Identify which cell holds the provided text, then report its [X, Y] central coordinate. 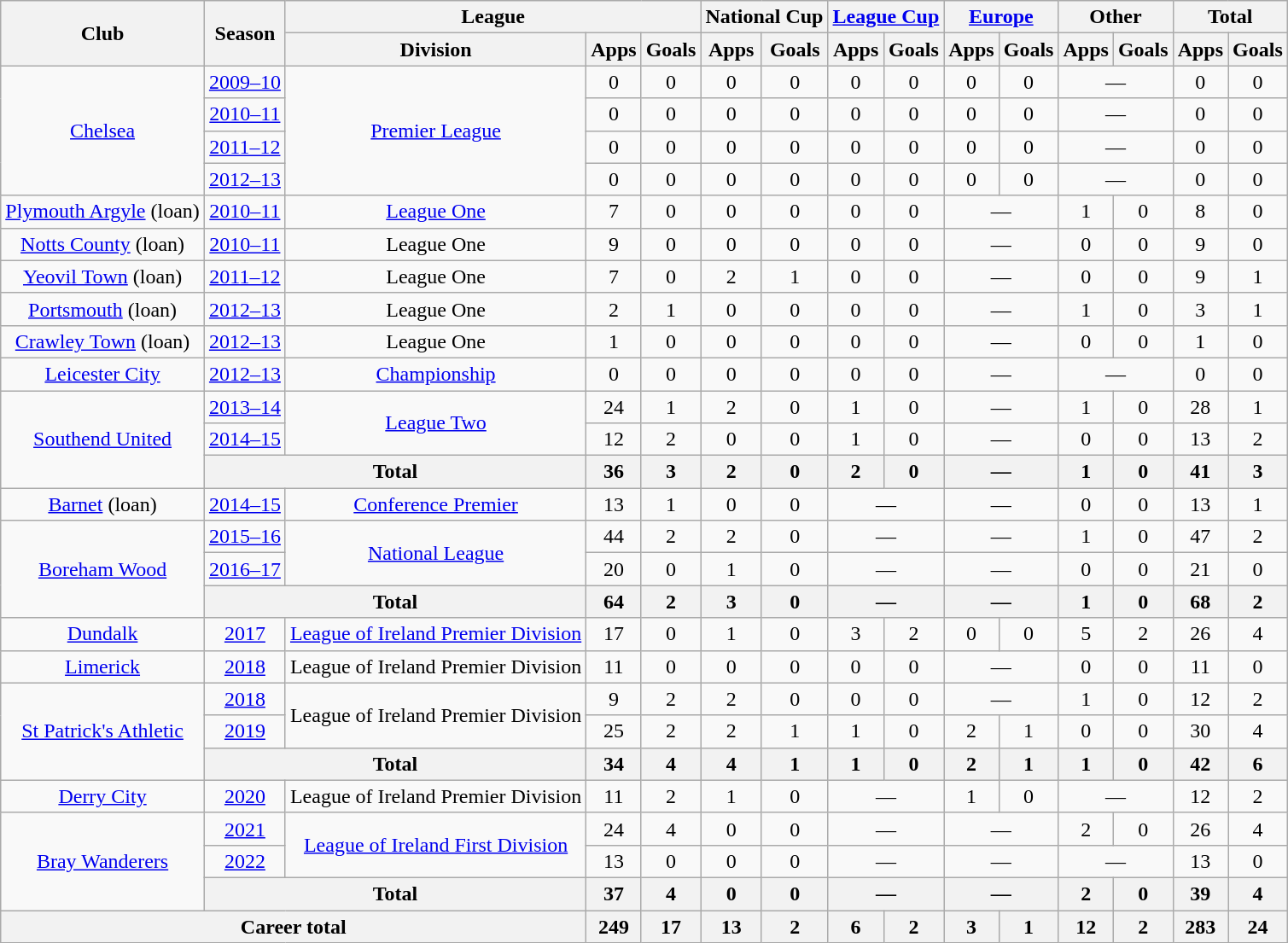
20 [614, 569]
5 [1086, 634]
Crawley Town (loan) [102, 341]
2013–14 [244, 407]
37 [614, 894]
47 [1200, 537]
National League [435, 553]
2021 [244, 829]
Southend United [102, 439]
Notts County (loan) [102, 244]
Season [244, 33]
National Cup [765, 17]
Barnet (loan) [102, 504]
249 [614, 926]
League Two [435, 423]
Chelsea [102, 131]
2022 [244, 861]
30 [1200, 731]
283 [1200, 926]
28 [1200, 407]
Career total [294, 926]
Portsmouth (loan) [102, 309]
8 [1200, 212]
64 [614, 602]
League [492, 17]
Premier League [435, 131]
Club [102, 33]
25 [614, 731]
42 [1200, 764]
2009–10 [244, 82]
Dundalk [102, 634]
39 [1200, 894]
Boreham Wood [102, 569]
League Cup [886, 17]
Europe [1001, 17]
2020 [244, 796]
21 [1200, 569]
Championship [435, 374]
2015–16 [244, 537]
Bray Wanderers [102, 861]
2017 [244, 634]
Limerick [102, 667]
68 [1200, 602]
2019 [244, 731]
Division [435, 49]
2016–17 [244, 569]
Plymouth Argyle (loan) [102, 212]
St Patrick's Athletic [102, 731]
League of Ireland First Division [435, 845]
Other [1116, 17]
36 [614, 472]
44 [614, 537]
Conference Premier [435, 504]
41 [1200, 472]
Yeovil Town (loan) [102, 276]
Derry City [102, 796]
34 [614, 764]
Leicester City [102, 374]
